From the cell containing the given text, extract its center point as (x, y) coordinate. 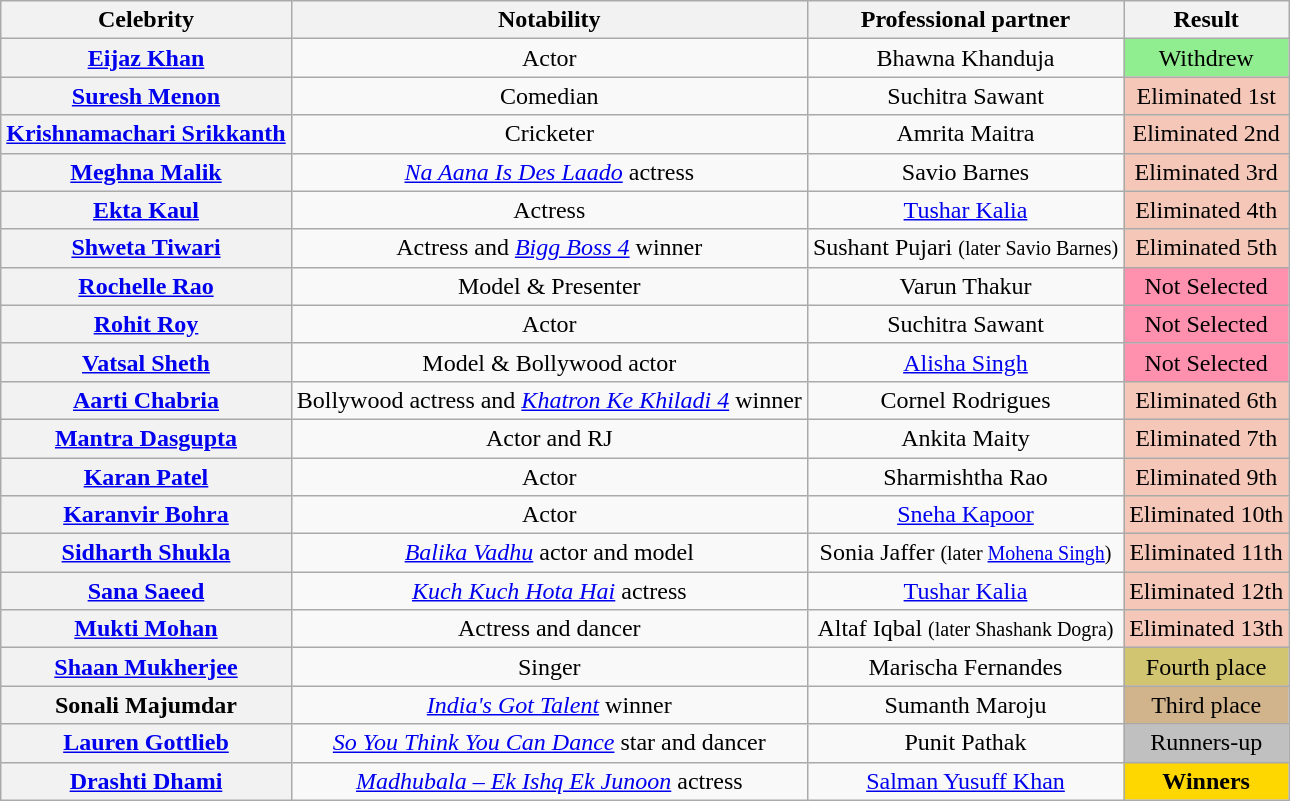
Professional partner (965, 20)
Eliminated 6th (1206, 400)
Karan Patel (146, 477)
Eliminated 11th (1206, 553)
Runners-up (1206, 743)
Eliminated 1st (1206, 96)
Lauren Gottlieb (146, 743)
Kuch Kuch Hota Hai actress (549, 591)
Eliminated 3rd (1206, 172)
Mantra Dasgupta (146, 438)
Comedian (549, 96)
Sonia Jaffer (later Mohena Singh) (965, 553)
Eliminated 13th (1206, 629)
Sana Saeed (146, 591)
Bollywood actress and Khatron Ke Khiladi 4 winner (549, 400)
Eliminated 9th (1206, 477)
Drashti Dhami (146, 781)
Bhawna Khanduja (965, 58)
Eliminated 5th (1206, 248)
Eliminated 2nd (1206, 134)
Punit Pathak (965, 743)
Celebrity (146, 20)
Cornel Rodrigues (965, 400)
Suresh Menon (146, 96)
Savio Barnes (965, 172)
Amrita Maitra (965, 134)
Eliminated 12th (1206, 591)
Eliminated 7th (1206, 438)
Eliminated 10th (1206, 515)
Cricketer (549, 134)
Sumanth Maroju (965, 705)
Singer (549, 667)
Sushant Pujari (later Savio Barnes) (965, 248)
Shweta Tiwari (146, 248)
Sidharth Shukla (146, 553)
Karanvir Bohra (146, 515)
Result (1206, 20)
Sonali Majumdar (146, 705)
Model & Presenter (549, 286)
Eijaz Khan (146, 58)
Aarti Chabria (146, 400)
So You Think You Can Dance star and dancer (549, 743)
Balika Vadhu actor and model (549, 553)
Sharmishtha Rao (965, 477)
Eliminated 4th (1206, 210)
Mukti Mohan (146, 629)
Sneha Kapoor (965, 515)
Salman Yusuff Khan (965, 781)
Actress and Bigg Boss 4 winner (549, 248)
Meghna Malik (146, 172)
Na Aana Is Des Laado actress (549, 172)
Shaan Mukherjee (146, 667)
Rohit Roy (146, 324)
Winners (1206, 781)
Alisha Singh (965, 362)
Actress (549, 210)
Actor and RJ (549, 438)
Krishnamachari Srikkanth (146, 134)
Actress and dancer (549, 629)
Fourth place (1206, 667)
Ekta Kaul (146, 210)
Vatsal Sheth (146, 362)
Altaf Iqbal (later Shashank Dogra) (965, 629)
Marischa Fernandes (965, 667)
Ankita Maity (965, 438)
Rochelle Rao (146, 286)
Notability (549, 20)
Third place (1206, 705)
India's Got Talent winner (549, 705)
Withdrew (1206, 58)
Model & Bollywood actor (549, 362)
Varun Thakur (965, 286)
Madhubala – Ek Ishq Ek Junoon actress (549, 781)
